Extract the (X, Y) coordinate from the center of the cell holding the provided text.  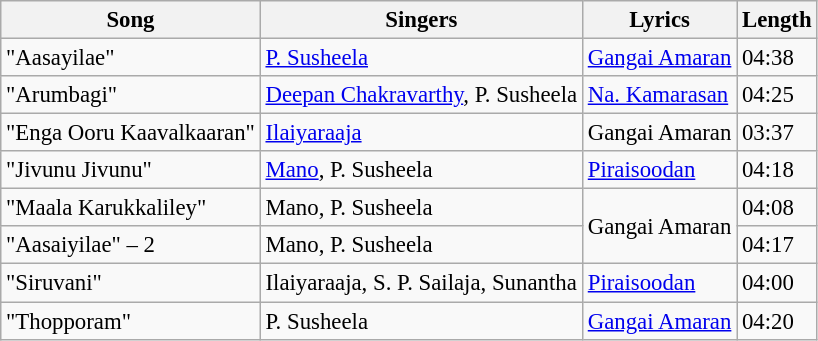
"Maala Karukkaliley" (130, 208)
"Aasayilae" (130, 58)
"Arumbagi" (130, 95)
03:37 (777, 133)
"Enga Ooru Kaavalkaaran" (130, 133)
Lyrics (659, 20)
04:38 (777, 58)
Deepan Chakravarthy, P. Susheela (421, 95)
04:08 (777, 208)
Ilaiyaraaja, S. P. Sailaja, Sunantha (421, 283)
"Siruvani" (130, 283)
Singers (421, 20)
04:00 (777, 283)
04:20 (777, 321)
"Jivunu Jivunu" (130, 170)
"Aasaiyilae" – 2 (130, 245)
Song (130, 20)
Na. Kamarasan (659, 95)
04:18 (777, 170)
04:17 (777, 245)
"Thopporam" (130, 321)
04:25 (777, 95)
Length (777, 20)
Ilaiyaraaja (421, 133)
